Provide the (X, Y) coordinate of the cell's center where the given text is located.  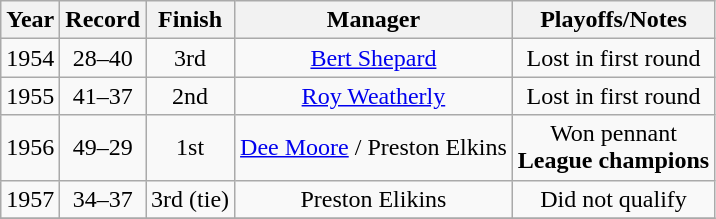
Record (103, 20)
3rd (190, 58)
2nd (190, 96)
Did not qualify (613, 199)
Finish (190, 20)
1957 (30, 199)
Year (30, 20)
Playoffs/Notes (613, 20)
3rd (tie) (190, 199)
Won pennantLeague champions (613, 148)
34–37 (103, 199)
1st (190, 148)
Preston Elikins (374, 199)
1954 (30, 58)
1955 (30, 96)
28–40 (103, 58)
49–29 (103, 148)
1956 (30, 148)
41–37 (103, 96)
Dee Moore / Preston Elkins (374, 148)
Bert Shepard (374, 58)
Roy Weatherly (374, 96)
Manager (374, 20)
